Return the [X, Y] coordinate for the center point of the cell that contains the specified text.  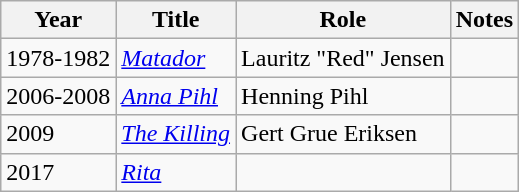
Role [344, 20]
Henning Pihl [344, 96]
2006-2008 [58, 96]
2009 [58, 134]
The Killing [176, 134]
Matador [176, 58]
Title [176, 20]
Rita [176, 172]
Gert Grue Eriksen [344, 134]
Anna Pihl [176, 96]
2017 [58, 172]
Year [58, 20]
1978-1982 [58, 58]
Lauritz "Red" Jensen [344, 58]
Notes [484, 20]
